Return the [x, y] coordinate for the center point of the cell that contains the specified text.  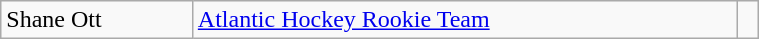
Atlantic Hockey Rookie Team [464, 20]
Shane Ott [97, 20]
